Locate the cell with the specified text and output its [x, y] center coordinate. 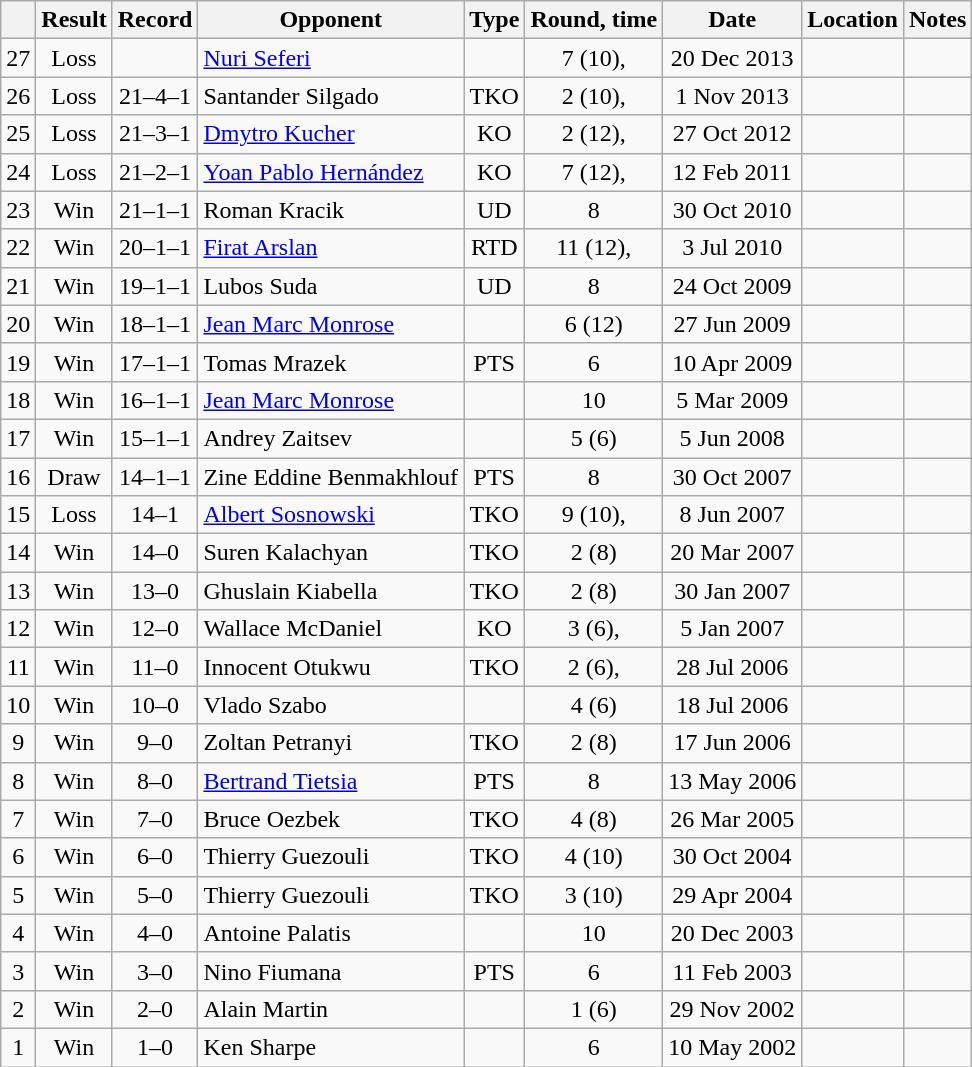
27 [18, 58]
14–1–1 [155, 477]
14 [18, 553]
9 (10), [594, 515]
3 Jul 2010 [732, 248]
5 Jun 2008 [732, 438]
5 Mar 2009 [732, 400]
18 Jul 2006 [732, 705]
Roman Kracik [331, 210]
Ken Sharpe [331, 1047]
Date [732, 20]
5–0 [155, 895]
RTD [494, 248]
6–0 [155, 857]
17–1–1 [155, 362]
17 Jun 2006 [732, 743]
21–3–1 [155, 134]
9–0 [155, 743]
14–0 [155, 553]
5 (6) [594, 438]
18 [18, 400]
2–0 [155, 1009]
20 Dec 2013 [732, 58]
Draw [74, 477]
30 Oct 2004 [732, 857]
1 Nov 2013 [732, 96]
16–1–1 [155, 400]
24 Oct 2009 [732, 286]
Record [155, 20]
2 [18, 1009]
9 [18, 743]
Opponent [331, 20]
12–0 [155, 629]
Dmytro Kucher [331, 134]
20 Dec 2003 [732, 933]
16 [18, 477]
Suren Kalachyan [331, 553]
10–0 [155, 705]
24 [18, 172]
Bertrand Tietsia [331, 781]
11 Feb 2003 [732, 971]
15 [18, 515]
28 Jul 2006 [732, 667]
25 [18, 134]
13 May 2006 [732, 781]
3–0 [155, 971]
21 [18, 286]
1–0 [155, 1047]
21–4–1 [155, 96]
27 Oct 2012 [732, 134]
Vlado Szabo [331, 705]
7 [18, 819]
20 Mar 2007 [732, 553]
2 (10), [594, 96]
19 [18, 362]
Santander Silgado [331, 96]
Type [494, 20]
2 (6), [594, 667]
Andrey Zaitsev [331, 438]
29 Nov 2002 [732, 1009]
Result [74, 20]
4–0 [155, 933]
26 [18, 96]
10 Apr 2009 [732, 362]
Round, time [594, 20]
11 [18, 667]
12 [18, 629]
23 [18, 210]
4 (6) [594, 705]
13–0 [155, 591]
1 (6) [594, 1009]
4 [18, 933]
30 Oct 2007 [732, 477]
Alain Martin [331, 1009]
27 Jun 2009 [732, 324]
12 Feb 2011 [732, 172]
13 [18, 591]
11–0 [155, 667]
5 [18, 895]
8 Jun 2007 [732, 515]
Ghuslain Kiabella [331, 591]
21–2–1 [155, 172]
Zoltan Petranyi [331, 743]
Tomas Mrazek [331, 362]
11 (12), [594, 248]
21–1–1 [155, 210]
Antoine Palatis [331, 933]
7–0 [155, 819]
Nuri Seferi [331, 58]
5 Jan 2007 [732, 629]
Zine Eddine Benmakhlouf [331, 477]
Innocent Otukwu [331, 667]
Location [853, 20]
3 [18, 971]
Firat Arslan [331, 248]
Yoan Pablo Hernández [331, 172]
7 (10), [594, 58]
22 [18, 248]
30 Oct 2010 [732, 210]
8–0 [155, 781]
Notes [937, 20]
30 Jan 2007 [732, 591]
Albert Sosnowski [331, 515]
2 (12), [594, 134]
Lubos Suda [331, 286]
Nino Fiumana [331, 971]
15–1–1 [155, 438]
Bruce Oezbek [331, 819]
18–1–1 [155, 324]
6 (12) [594, 324]
29 Apr 2004 [732, 895]
3 (6), [594, 629]
14–1 [155, 515]
4 (8) [594, 819]
20–1–1 [155, 248]
19–1–1 [155, 286]
10 May 2002 [732, 1047]
20 [18, 324]
7 (12), [594, 172]
17 [18, 438]
3 (10) [594, 895]
Wallace McDaniel [331, 629]
1 [18, 1047]
26 Mar 2005 [732, 819]
4 (10) [594, 857]
